From the cell containing the given text, extract its center point as (X, Y) coordinate. 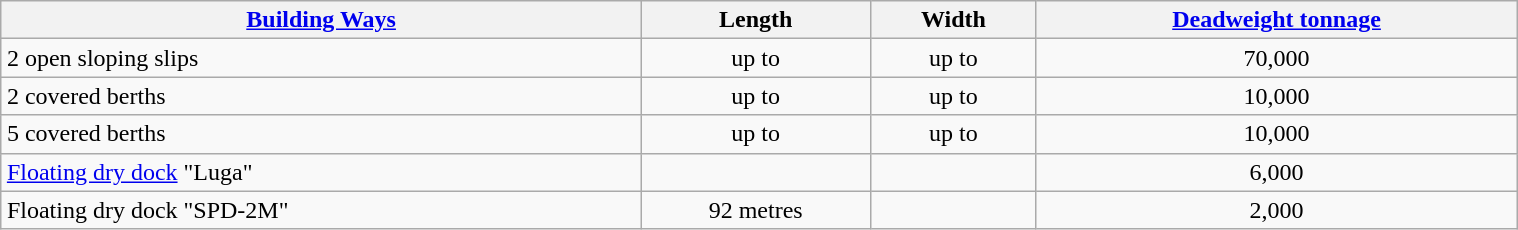
92 metres (756, 210)
70,000 (1276, 58)
2 open sloping slips (321, 58)
5 covered berths (321, 134)
2,000 (1276, 210)
Length (756, 20)
2 covered berths (321, 96)
6,000 (1276, 172)
Deadweight tonnage (1276, 20)
Width (953, 20)
Floating dry dock "SPD-2M" (321, 210)
Floating dry dock "Luga" (321, 172)
Building Ways (321, 20)
